Detect which cell encompasses the target text, then output its [X, Y] center coordinate. 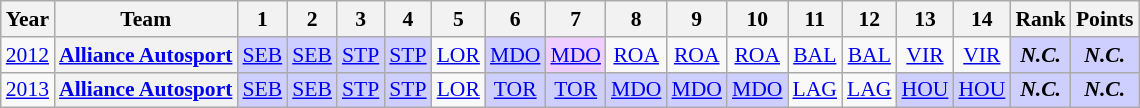
3 [360, 19]
1 [262, 19]
Year [28, 19]
14 [982, 19]
4 [408, 19]
Team [146, 19]
5 [458, 19]
Points [1105, 19]
9 [696, 19]
13 [926, 19]
2 [312, 19]
11 [815, 19]
8 [636, 19]
6 [516, 19]
Rank [1040, 19]
12 [869, 19]
2012 [28, 55]
2013 [28, 90]
10 [758, 19]
7 [576, 19]
